For the text-containing cell, return its midpoint in [X, Y] coordinate format. 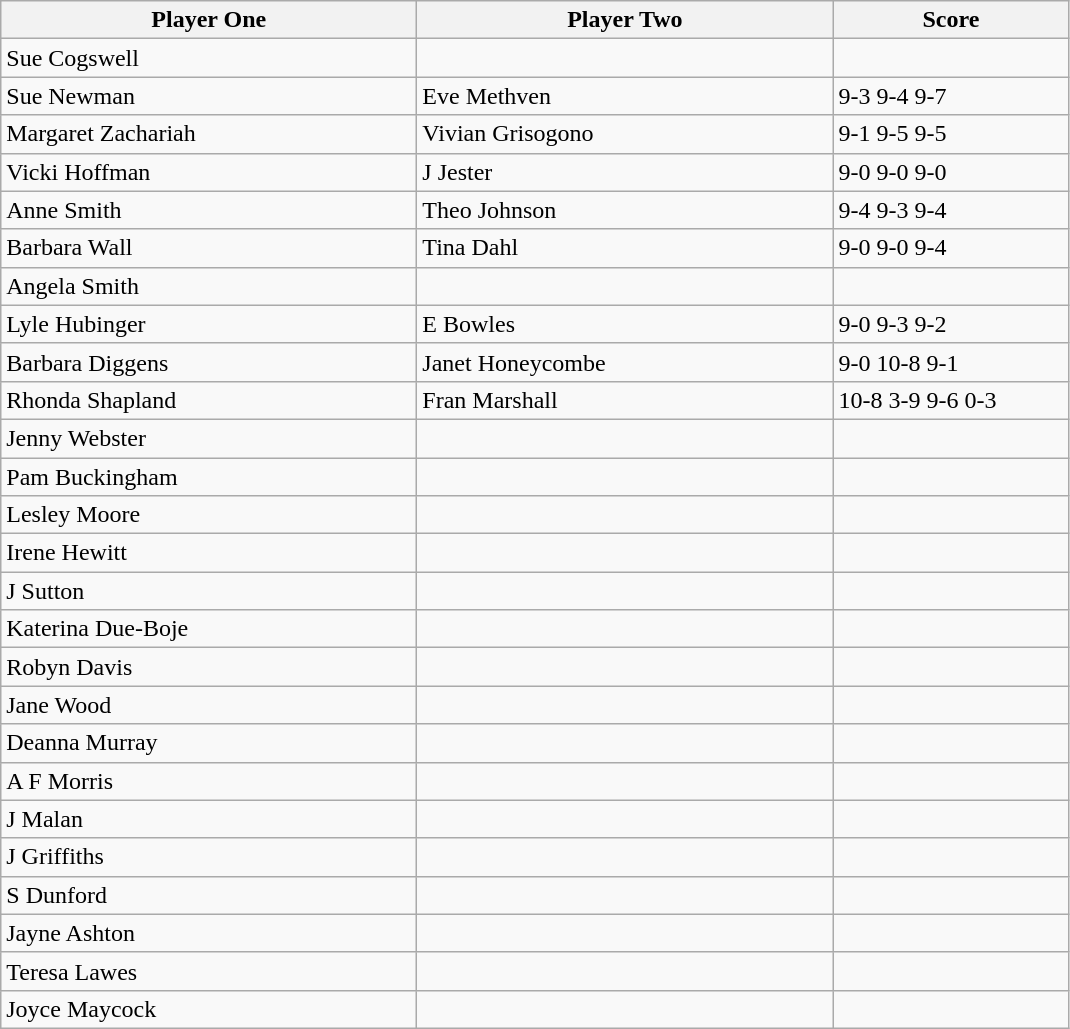
Margaret Zachariah [209, 134]
Fran Marshall [625, 400]
Anne Smith [209, 210]
Theo Johnson [625, 210]
Score [951, 20]
9-4 9-3 9-4 [951, 210]
E Bowles [625, 324]
S Dunford [209, 895]
Teresa Lawes [209, 971]
Player One [209, 20]
J Sutton [209, 591]
A F Morris [209, 781]
9-1 9-5 9-5 [951, 134]
Jayne Ashton [209, 933]
Katerina Due-Boje [209, 629]
10-8 3-9 9-6 0-3 [951, 400]
Eve Methven [625, 96]
9-0 9-3 9-2 [951, 324]
Irene Hewitt [209, 553]
Vivian Grisogono [625, 134]
Lesley Moore [209, 515]
J Griffiths [209, 857]
Deanna Murray [209, 743]
Robyn Davis [209, 667]
Pam Buckingham [209, 477]
9-3 9-4 9-7 [951, 96]
Janet Honeycombe [625, 362]
9-0 9-0 9-4 [951, 248]
Rhonda Shapland [209, 400]
Tina Dahl [625, 248]
9-0 10-8 9-1 [951, 362]
Barbara Diggens [209, 362]
Joyce Maycock [209, 1009]
Sue Newman [209, 96]
Angela Smith [209, 286]
Barbara Wall [209, 248]
Lyle Hubinger [209, 324]
Jenny Webster [209, 438]
Jane Wood [209, 705]
J Malan [209, 819]
J Jester [625, 172]
9-0 9-0 9-0 [951, 172]
Sue Cogswell [209, 58]
Vicki Hoffman [209, 172]
Player Two [625, 20]
